Return the [x, y] coordinate for the center point of the cell that contains the specified text.  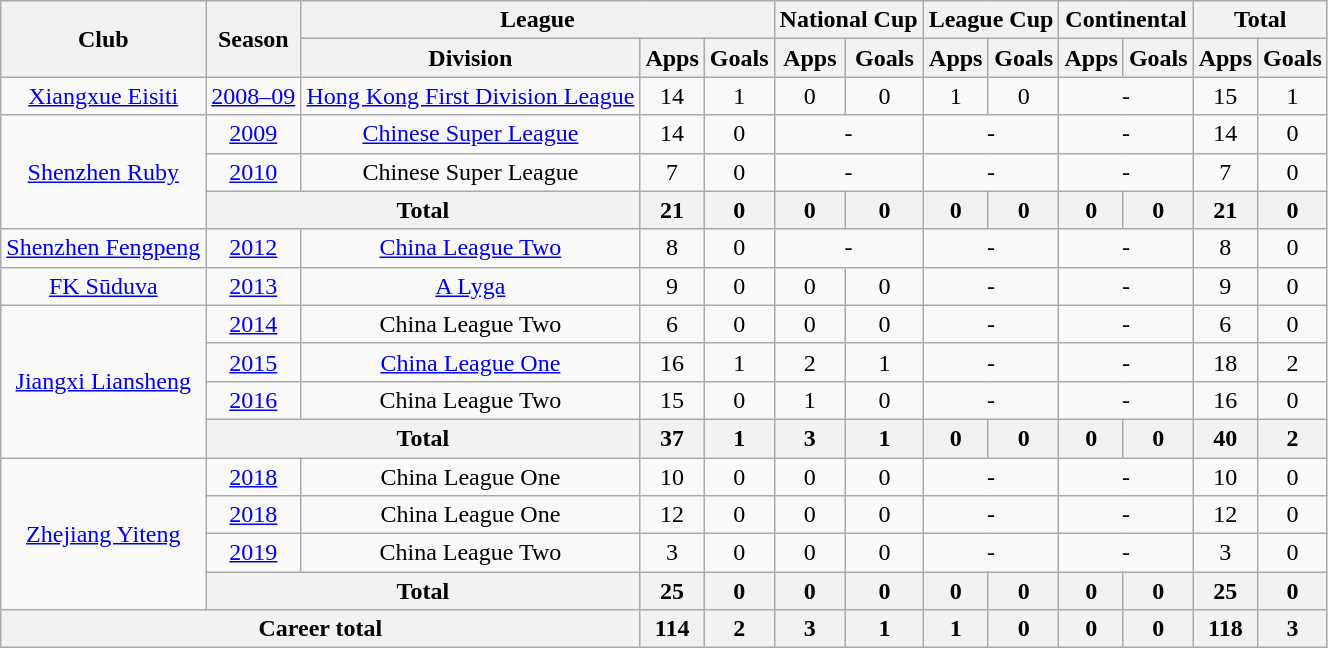
Career total [320, 629]
Zhejiang Yiteng [104, 534]
2009 [254, 134]
Club [104, 39]
2008–09 [254, 96]
Continental [1126, 20]
2012 [254, 248]
18 [1225, 362]
A Lyga [470, 286]
118 [1225, 629]
2013 [254, 286]
League [538, 20]
Xiangxue Eisiti [104, 96]
Shenzhen Fengpeng [104, 248]
League Cup [991, 20]
2014 [254, 324]
Jiangxi Liansheng [104, 381]
2019 [254, 553]
Season [254, 39]
FK Sūduva [104, 286]
114 [672, 629]
2015 [254, 362]
Shenzhen Ruby [104, 172]
2016 [254, 400]
37 [672, 438]
Division [470, 58]
2010 [254, 172]
40 [1225, 438]
National Cup [848, 20]
Hong Kong First Division League [470, 96]
